Provide the [X, Y] coordinate of the cell's center where the given text is located.  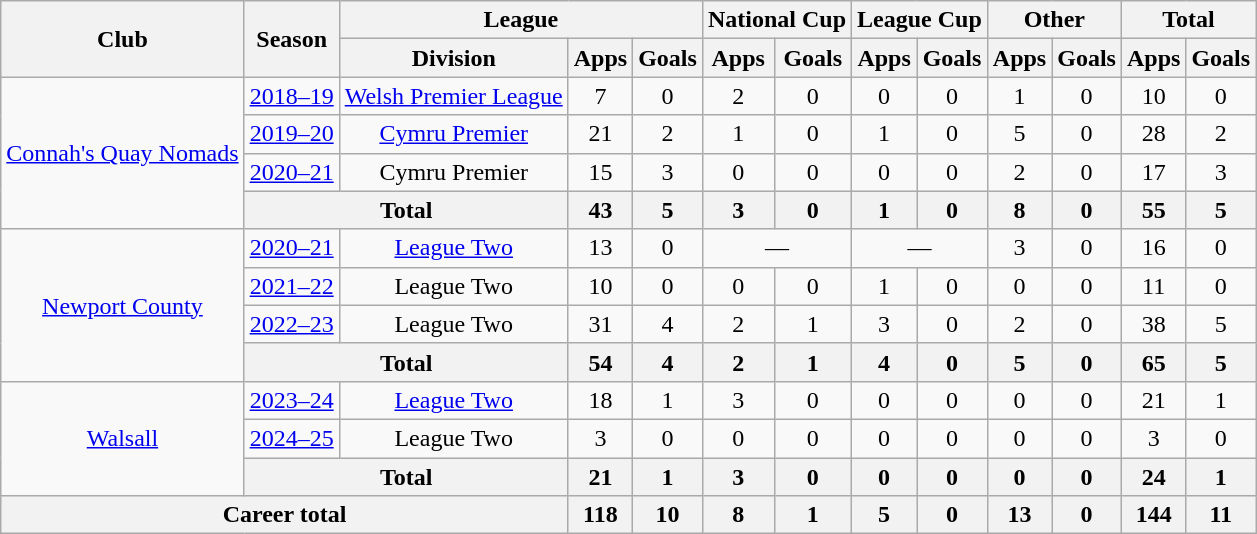
2021–22 [292, 286]
16 [1153, 248]
17 [1153, 172]
31 [600, 324]
144 [1153, 515]
Welsh Premier League [454, 96]
2022–23 [292, 324]
38 [1153, 324]
7 [600, 96]
118 [600, 515]
League [520, 20]
2019–20 [292, 134]
Other [1054, 20]
28 [1153, 134]
43 [600, 210]
Newport County [122, 305]
2018–19 [292, 96]
18 [600, 400]
15 [600, 172]
Season [292, 39]
Club [122, 39]
Division [454, 58]
Career total [284, 515]
National Cup [776, 20]
65 [1153, 362]
24 [1153, 477]
54 [600, 362]
League Cup [920, 20]
55 [1153, 210]
Walsall [122, 438]
2023–24 [292, 400]
2024–25 [292, 438]
Connah's Quay Nomads [122, 153]
